Return [X, Y] of the center of cell containing provided text 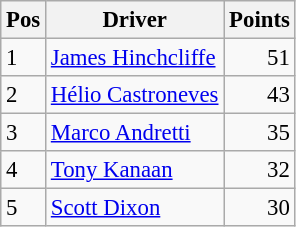
Scott Dixon [135, 208]
4 [24, 170]
Pos [24, 20]
2 [24, 95]
Marco Andretti [135, 133]
43 [260, 95]
Points [260, 20]
30 [260, 208]
Tony Kanaan [135, 170]
James Hinchcliffe [135, 58]
35 [260, 133]
Driver [135, 20]
32 [260, 170]
5 [24, 208]
3 [24, 133]
51 [260, 58]
1 [24, 58]
Hélio Castroneves [135, 95]
